Detect which cell encompasses the target text, then output its (x, y) center coordinate. 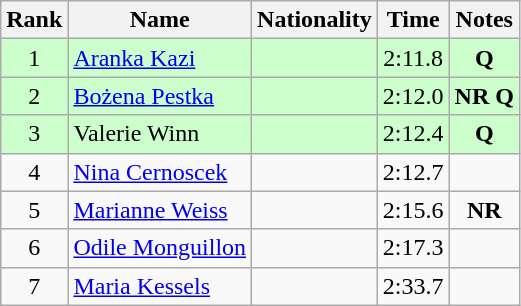
NR Q (484, 96)
6 (34, 248)
Bożena Pestka (160, 96)
2:11.8 (413, 58)
Rank (34, 20)
Marianne Weiss (160, 210)
Nationality (315, 20)
2:33.7 (413, 286)
3 (34, 134)
Name (160, 20)
7 (34, 286)
1 (34, 58)
Maria Kessels (160, 286)
NR (484, 210)
Time (413, 20)
4 (34, 172)
5 (34, 210)
2 (34, 96)
Valerie Winn (160, 134)
2:12.0 (413, 96)
Notes (484, 20)
Aranka Kazi (160, 58)
Odile Monguillon (160, 248)
2:12.4 (413, 134)
Nina Cernoscek (160, 172)
2:15.6 (413, 210)
2:17.3 (413, 248)
2:12.7 (413, 172)
